Determine the [X, Y] coordinate at the center of the cell enclosing the given text.  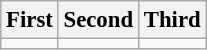
Third [172, 20]
First [30, 20]
Second [98, 20]
